Provide the (x, y) coordinate of the cell's center where the given text is located.  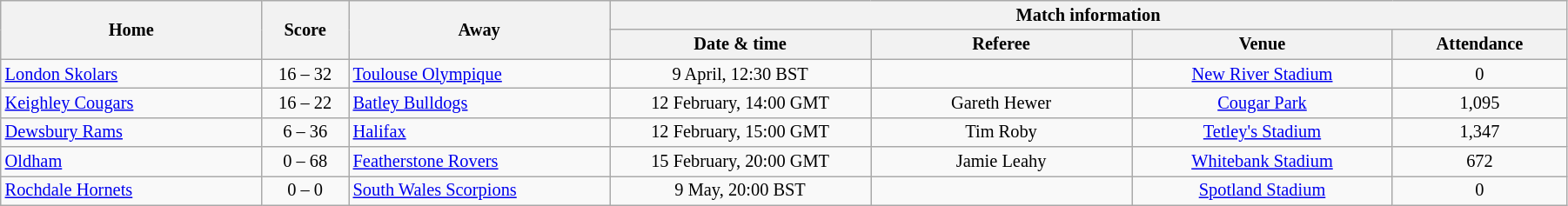
Home (131, 30)
12 February, 14:00 GMT (740, 103)
Date & time (740, 44)
Jamie Leahy (1002, 162)
Away (479, 30)
1,347 (1479, 132)
Dewsbury Rams (131, 132)
Keighley Cougars (131, 103)
9 April, 12:30 BST (740, 74)
Attendance (1479, 44)
Whitebank Stadium (1263, 162)
Match information (1089, 15)
1,095 (1479, 103)
Tim Roby (1002, 132)
Score (305, 30)
Batley Bulldogs (479, 103)
9 May, 20:00 BST (740, 190)
Gareth Hewer (1002, 103)
Cougar Park (1263, 103)
Venue (1263, 44)
New River Stadium (1263, 74)
Tetley's Stadium (1263, 132)
Halifax (479, 132)
16 – 32 (305, 74)
0 – 68 (305, 162)
15 February, 20:00 GMT (740, 162)
Rochdale Hornets (131, 190)
London Skolars (131, 74)
16 – 22 (305, 103)
Referee (1002, 44)
Toulouse Olympique (479, 74)
0 – 0 (305, 190)
6 – 36 (305, 132)
Spotland Stadium (1263, 190)
South Wales Scorpions (479, 190)
12 February, 15:00 GMT (740, 132)
672 (1479, 162)
Featherstone Rovers (479, 162)
Oldham (131, 162)
